Extract the (x, y) coordinate from the center of the cell holding the provided text.  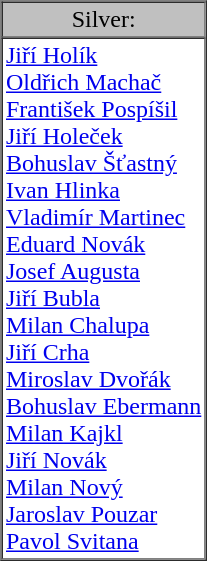
Silver: (104, 20)
